Capture the cell that displays the provided text and extract its (x, y) central coordinate. 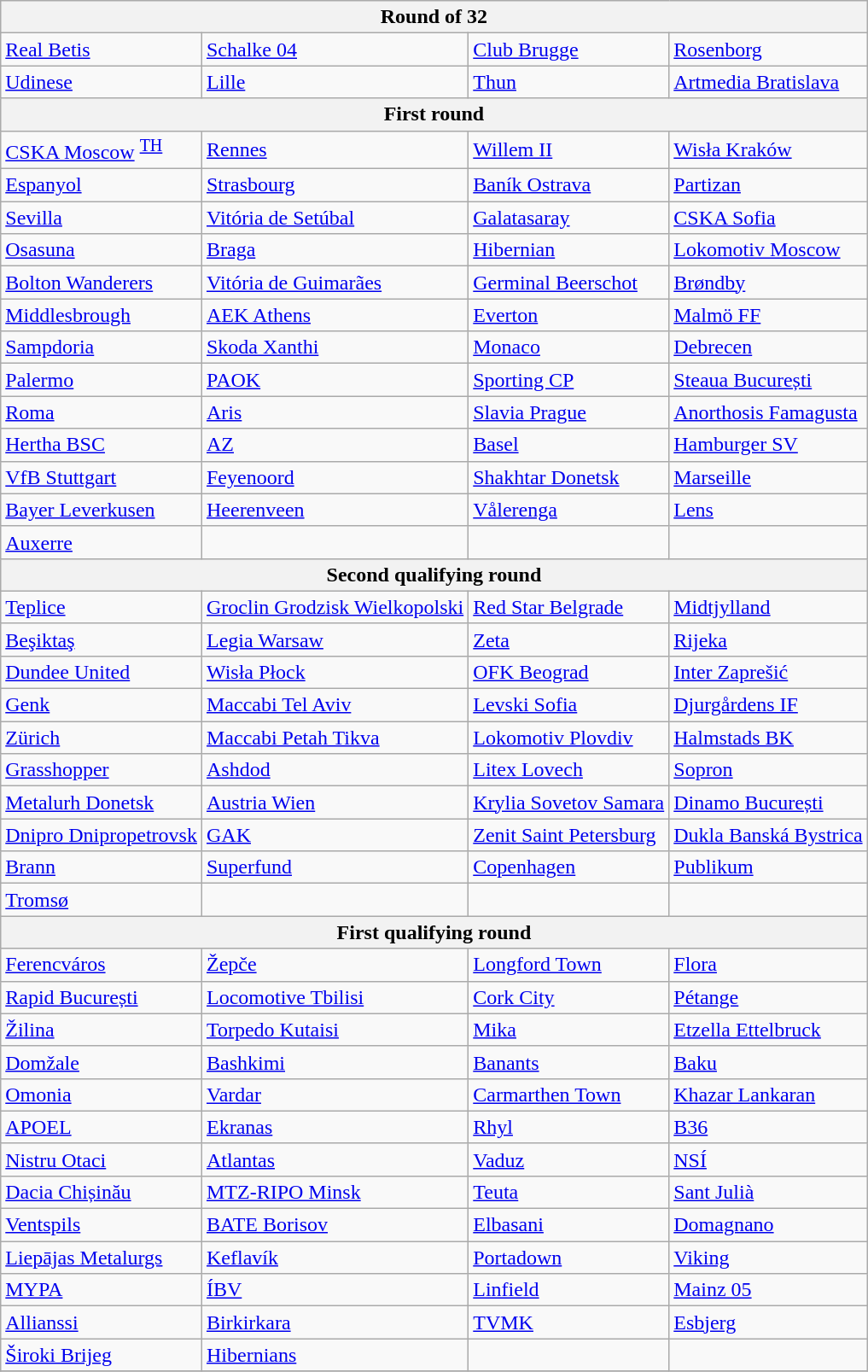
Vaduz (568, 1159)
Maccabi Petah Tikva (335, 738)
Mika (568, 1030)
Linfield (568, 1290)
Willem II (568, 150)
Locomotive Tbilisi (335, 997)
Zenit Saint Petersburg (568, 835)
Dinamo București (768, 803)
Elbasani (568, 1225)
Dukla Banská Bystrica (768, 835)
Palermo (102, 380)
Braga (335, 250)
Žilina (102, 1030)
Everton (568, 315)
Wisła Kraków (768, 150)
Lens (768, 510)
ÍBV (335, 1290)
Sopron (768, 770)
B36 (768, 1127)
Teplice (102, 607)
Portadown (568, 1258)
Red Star Belgrade (568, 607)
Etzella Ettelbruck (768, 1030)
Grasshopper (102, 770)
Nistru Otaci (102, 1159)
Atlantas (335, 1159)
Maccabi Tel Aviv (335, 705)
Genk (102, 705)
Brann (102, 867)
Rijeka (768, 639)
Sant Julià (768, 1192)
Tromsø (102, 900)
Litex Lovech (568, 770)
Lokomotiv Moscow (768, 250)
Hibernians (335, 1355)
Hertha BSC (102, 445)
Hibernian (568, 250)
Teuta (568, 1192)
Monaco (568, 347)
Khazar Lankaran (768, 1095)
Zürich (102, 738)
Steaua București (768, 380)
Dacia Chișinău (102, 1192)
Ventspils (102, 1225)
Keflavík (335, 1258)
Second qualifying round (434, 575)
Club Brugge (568, 50)
VfB Stuttgart (102, 477)
Dnipro Dnipropetrovsk (102, 835)
Halmstads BK (768, 738)
Sevilla (102, 218)
Vålerenga (568, 510)
Heerenveen (335, 510)
Galatasaray (568, 218)
APOEL (102, 1127)
Germinal Beerschot (568, 283)
Round of 32 (434, 17)
Roma (102, 412)
Ashdod (335, 770)
Flora (768, 965)
CSKA Moscow TH (102, 150)
Liepājas Metalurgs (102, 1258)
Vardar (335, 1095)
Hamburger SV (768, 445)
TVMK (568, 1322)
CSKA Sofia (768, 218)
Domagnano (768, 1225)
Midtjylland (768, 607)
Krylia Sovetov Samara (568, 803)
Espanyol (102, 185)
Bayer Leverkusen (102, 510)
Copenhagen (568, 867)
Vitória de Setúbal (335, 218)
AZ (335, 445)
Longford Town (568, 965)
Publikum (768, 867)
Lokomotiv Plovdiv (568, 738)
Groclin Grodzisk Wielkopolski (335, 607)
Ekranas (335, 1127)
OFK Beograd (568, 672)
Rosenborg (768, 50)
Sampdoria (102, 347)
Brøndby (768, 283)
Carmarthen Town (568, 1095)
Beşiktaş (102, 639)
MYPA (102, 1290)
Bashkimi (335, 1062)
Debrecen (768, 347)
Ferencváros (102, 965)
Baník Ostrava (568, 185)
MTZ-RIPO Minsk (335, 1192)
Malmö FF (768, 315)
Real Betis (102, 50)
Aris (335, 412)
Pétange (768, 997)
Sporting CP (568, 380)
GAK (335, 835)
Thun (568, 82)
Wisła Płock (335, 672)
AEK Athens (335, 315)
Esbjerg (768, 1322)
Banants (568, 1062)
Djurgårdens IF (768, 705)
Slavia Prague (568, 412)
Domžale (102, 1062)
Inter Zaprešić (768, 672)
Vitória de Guimarães (335, 283)
Marseille (768, 477)
Široki Brijeg (102, 1355)
Birkirkara (335, 1322)
Basel (568, 445)
Levski Sofia (568, 705)
First round (434, 114)
Omonia (102, 1095)
Osasuna (102, 250)
Torpedo Kutaisi (335, 1030)
Middlesbrough (102, 315)
NSÍ (768, 1159)
Shakhtar Donetsk (568, 477)
Austria Wien (335, 803)
Žepče (335, 965)
Lille (335, 82)
Cork City (568, 997)
First qualifying round (434, 932)
Zeta (568, 639)
Strasbourg (335, 185)
Superfund (335, 867)
Rhyl (568, 1127)
Dundee United (102, 672)
Legia Warsaw (335, 639)
PAOK (335, 380)
Skoda Xanthi (335, 347)
Artmedia Bratislava (768, 82)
Baku (768, 1062)
Bolton Wanderers (102, 283)
BATE Borisov (335, 1225)
Auxerre (102, 542)
Schalke 04 (335, 50)
Partizan (768, 185)
Udinese (102, 82)
Viking (768, 1258)
Anorthosis Famagusta (768, 412)
Rennes (335, 150)
Allianssi (102, 1322)
Feyenoord (335, 477)
Rapid București (102, 997)
Metalurh Donetsk (102, 803)
Mainz 05 (768, 1290)
